Capture the cell that displays the provided text and extract its (X, Y) central coordinate. 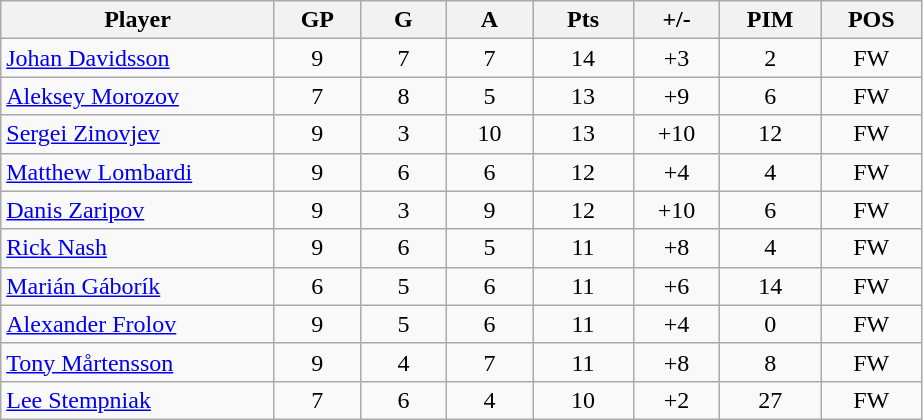
Tony Mårtensson (138, 362)
POS (872, 20)
+/- (677, 20)
Sergei Zinovjev (138, 134)
Marián Gáborík (138, 286)
Rick Nash (138, 248)
Johan Davidsson (138, 58)
+2 (677, 400)
A (489, 20)
Matthew Lombardi (138, 172)
Pts (582, 20)
0 (770, 324)
Alexander Frolov (138, 324)
Danis Zaripov (138, 210)
Player (138, 20)
+3 (677, 58)
GP (317, 20)
27 (770, 400)
G (403, 20)
Lee Stempniak (138, 400)
2 (770, 58)
+6 (677, 286)
PIM (770, 20)
Aleksey Morozov (138, 96)
+9 (677, 96)
